Search for the cell housing the specified text and yield its (x, y) center coordinate. 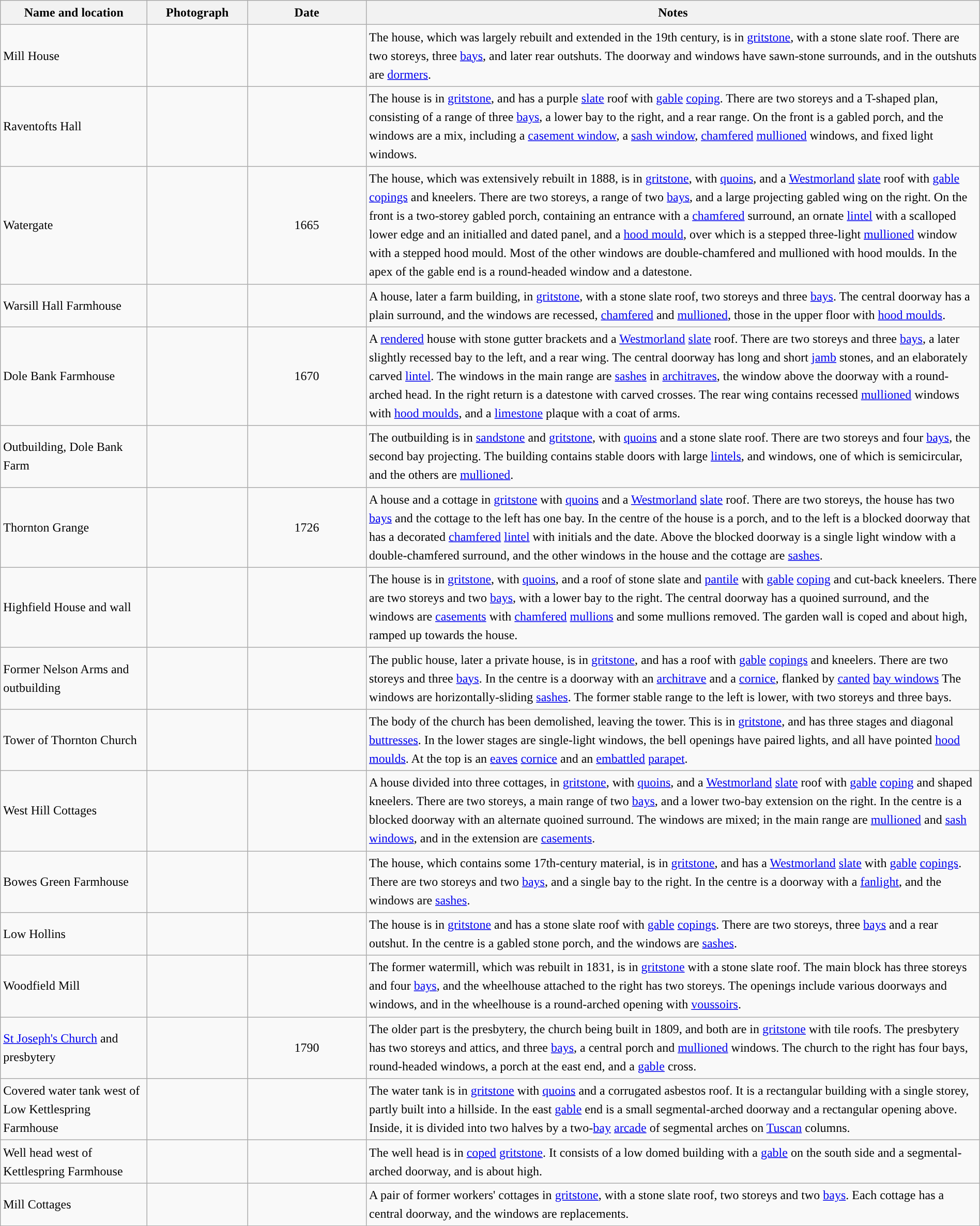
Watergate (74, 225)
Mill Cottages (74, 1205)
Mill House (74, 56)
1665 (307, 225)
West Hill Cottages (74, 811)
Notes (673, 12)
1670 (307, 376)
1790 (307, 1048)
Well head west of Kettlespring Farmhouse (74, 1161)
Highfield House and wall (74, 607)
Photograph (197, 12)
Name and location (74, 12)
Outbuilding, Dole Bank Farm (74, 456)
Dole Bank Farmhouse (74, 376)
Thornton Grange (74, 527)
Low Hollins (74, 934)
Bowes Green Farmhouse (74, 882)
Woodfield Mill (74, 987)
Warsill Hall Farmhouse (74, 305)
Tower of Thornton Church (74, 739)
St Joseph's Church and presbytery (74, 1048)
Raventofts Hall (74, 126)
1726 (307, 527)
Former Nelson Arms and outbuilding (74, 678)
Covered water tank west of Low Kettlespring Farmhouse (74, 1110)
Date (307, 12)
